For the text-containing cell, return its midpoint in (X, Y) coordinate format. 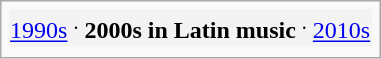
1990s . 2000s in Latin music . 2010s (190, 27)
